Capture the cell that displays the provided text and extract its (x, y) central coordinate. 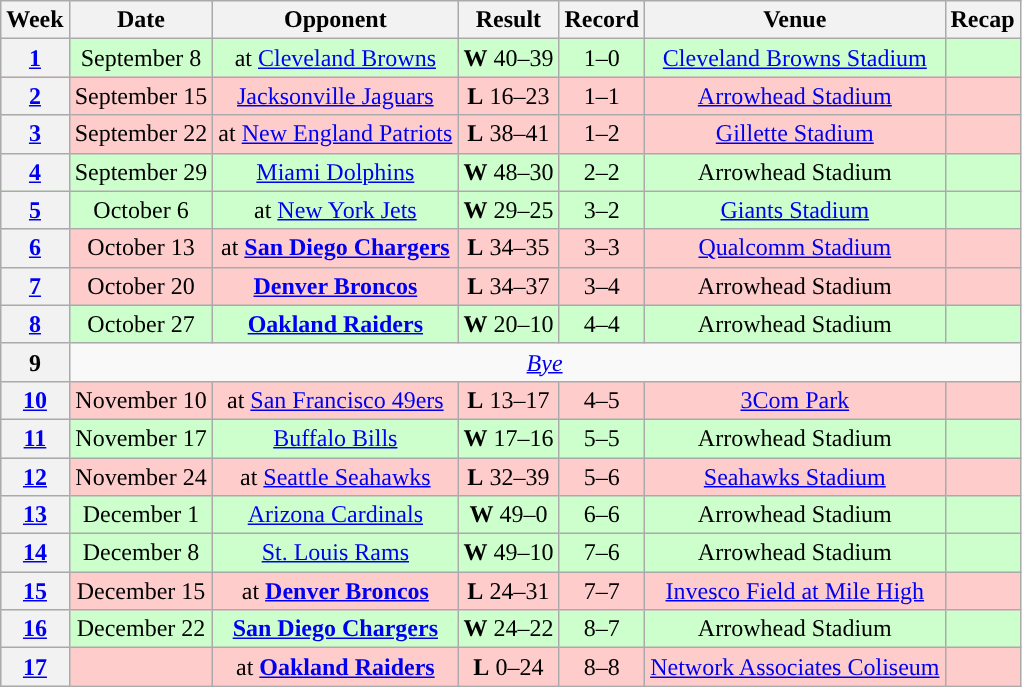
13 (35, 515)
7 (35, 286)
L 16–23 (508, 96)
San Diego Chargers (336, 629)
Denver Broncos (336, 286)
4–5 (602, 400)
L 13–17 (508, 400)
Giants Stadium (795, 210)
L 38–41 (508, 134)
16 (35, 629)
Buffalo Bills (336, 438)
at Denver Broncos (336, 591)
Cleveland Browns Stadium (795, 58)
November 17 (141, 438)
December 22 (141, 629)
Result (508, 20)
9 (35, 362)
8–8 (602, 667)
2 (35, 96)
Recap (982, 20)
2–2 (602, 172)
September 22 (141, 134)
at San Diego Chargers (336, 248)
Date (141, 20)
W 48–30 (508, 172)
1 (35, 58)
September 8 (141, 58)
8–7 (602, 629)
Invesco Field at Mile High (795, 591)
L 34–35 (508, 248)
Venue (795, 20)
W 29–25 (508, 210)
11 (35, 438)
W 49–10 (508, 553)
December 1 (141, 515)
L 32–39 (508, 477)
3–3 (602, 248)
5 (35, 210)
15 (35, 591)
8 (35, 324)
1–0 (602, 58)
3Com Park (795, 400)
14 (35, 553)
St. Louis Rams (336, 553)
10 (35, 400)
7–6 (602, 553)
W 17–16 (508, 438)
6–6 (602, 515)
Week (35, 20)
3–4 (602, 286)
L 0–24 (508, 667)
4 (35, 172)
W 49–0 (508, 515)
September 29 (141, 172)
October 13 (141, 248)
Arizona Cardinals (336, 515)
5–5 (602, 438)
November 10 (141, 400)
Seahawks Stadium (795, 477)
1–1 (602, 96)
at Cleveland Browns (336, 58)
at Seattle Seahawks (336, 477)
Qualcomm Stadium (795, 248)
4–4 (602, 324)
W 40–39 (508, 58)
L 24–31 (508, 591)
Record (602, 20)
at San Francisco 49ers (336, 400)
5–6 (602, 477)
Oakland Raiders (336, 324)
December 8 (141, 553)
at New England Patriots (336, 134)
1–2 (602, 134)
3–2 (602, 210)
November 24 (141, 477)
Jacksonville Jaguars (336, 96)
6 (35, 248)
Miami Dolphins (336, 172)
October 20 (141, 286)
W 20–10 (508, 324)
3 (35, 134)
Gillette Stadium (795, 134)
7–7 (602, 591)
17 (35, 667)
October 27 (141, 324)
Bye (544, 362)
L 34–37 (508, 286)
September 15 (141, 96)
at Oakland Raiders (336, 667)
October 6 (141, 210)
W 24–22 (508, 629)
December 15 (141, 591)
12 (35, 477)
at New York Jets (336, 210)
Network Associates Coliseum (795, 667)
Opponent (336, 20)
